Output the (X, Y) coordinate of the center of the cell containing the given text.  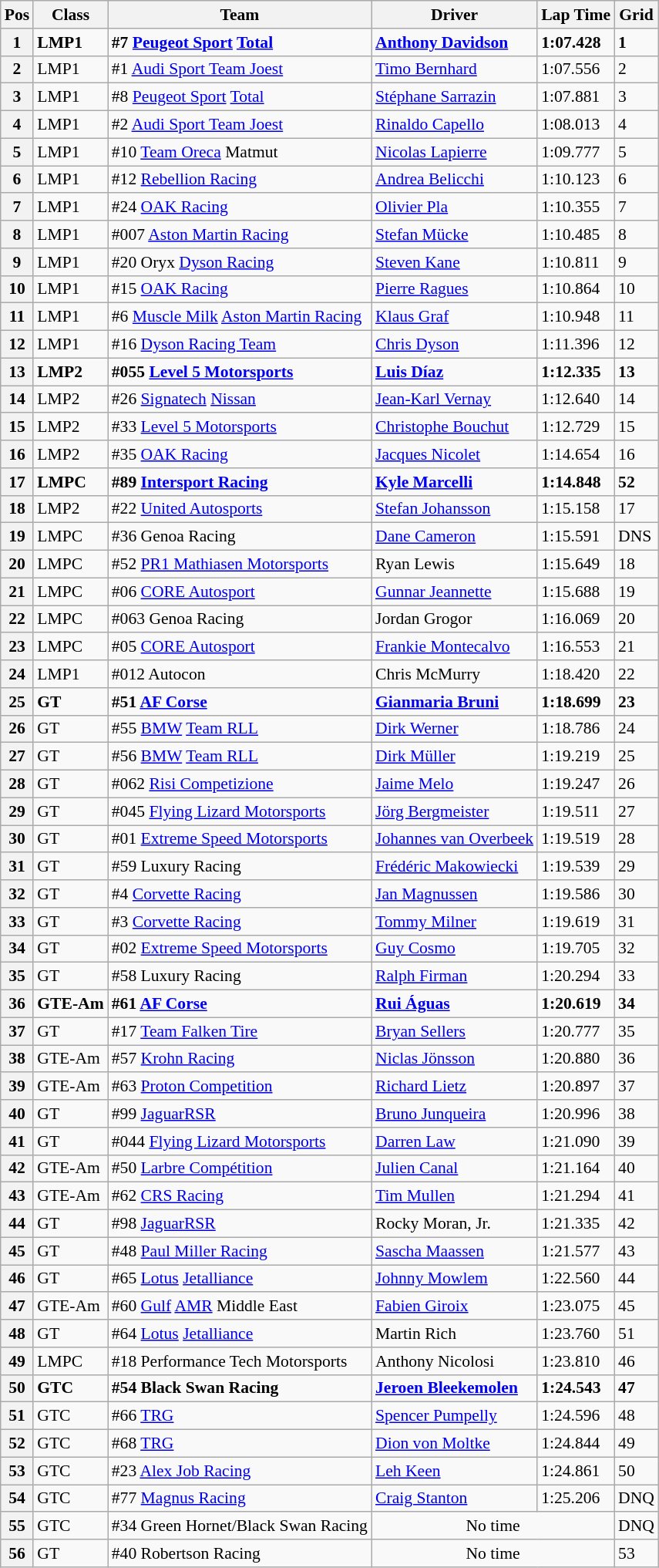
1:07.428 (576, 42)
#1 Audi Sport Team Joest (240, 69)
Rui Águas (455, 1004)
#64 Lotus Jetalliance (240, 1334)
#18 Performance Tech Motorsports (240, 1361)
#89 Intersport Racing (240, 482)
Jaime Melo (455, 784)
#33 Level 5 Motorsports (240, 427)
#40 Robertson Racing (240, 1553)
1:10.864 (576, 289)
#34 Green Hornet/Black Swan Racing (240, 1526)
1:19.519 (576, 839)
1:10.811 (576, 262)
1:08.013 (576, 125)
Tim Mullen (455, 1196)
Bruno Junqueira (455, 1114)
1:09.777 (576, 152)
#68 TRG (240, 1444)
1:20.619 (576, 1004)
#16 Dyson Racing Team (240, 345)
#55 BMW Team RLL (240, 729)
#98 JaguarRSR (240, 1224)
Tommy Milner (455, 922)
1:20.777 (576, 1031)
#54 Black Swan Racing (240, 1388)
Jörg Bergmeister (455, 811)
Christophe Bouchut (455, 427)
1:21.294 (576, 1196)
1:19.539 (576, 867)
#2 Audi Sport Team Joest (240, 125)
Jeroen Bleekemolen (455, 1388)
Jean-Karl Vernay (455, 400)
1:24.543 (576, 1388)
1:18.786 (576, 729)
1:15.591 (576, 537)
#7 Peugeot Sport Total (240, 42)
Stefan Mücke (455, 234)
1:07.556 (576, 69)
1:07.881 (576, 97)
Julien Canal (455, 1168)
Olivier Pla (455, 207)
#77 Magnus Racing (240, 1499)
56 (17, 1553)
#15 OAK Racing (240, 289)
Anthony Davidson (455, 42)
1:16.069 (576, 619)
#6 Muscle Milk Aston Martin Racing (240, 317)
1:10.355 (576, 207)
1:25.206 (576, 1499)
#58 Luxury Racing (240, 976)
1:21.335 (576, 1224)
1:21.090 (576, 1141)
1:20.996 (576, 1114)
#3 Corvette Racing (240, 922)
Team (240, 15)
Craig Stanton (455, 1499)
1:22.560 (576, 1279)
Class (70, 15)
Gianmaria Bruni (455, 702)
Jacques Nicolet (455, 454)
Johannes van Overbeek (455, 839)
#26 Signatech Nissan (240, 400)
Gunnar Jeannette (455, 592)
#52 PR1 Mathiasen Motorsports (240, 565)
Pierre Ragues (455, 289)
#59 Luxury Racing (240, 867)
#56 BMW Team RLL (240, 757)
1:19.586 (576, 894)
1:21.164 (576, 1168)
Timo Bernhard (455, 69)
55 (17, 1526)
1:20.897 (576, 1087)
#50 Larbre Compétition (240, 1168)
1:18.420 (576, 674)
Rocky Moran, Jr. (455, 1224)
Jordan Grogor (455, 619)
Dirk Müller (455, 757)
#01 Extreme Speed Motorsports (240, 839)
1:15.649 (576, 565)
1:12.729 (576, 427)
1:19.619 (576, 922)
#22 United Autosports (240, 509)
#24 OAK Racing (240, 207)
1:20.294 (576, 976)
Bryan Sellers (455, 1031)
#007 Aston Martin Racing (240, 234)
Driver (455, 15)
54 (17, 1499)
1:20.880 (576, 1059)
Leh Keen (455, 1471)
Chris McMurry (455, 674)
#062 Risi Competizione (240, 784)
1:11.396 (576, 345)
Jan Magnussen (455, 894)
Anthony Nicolosi (455, 1361)
1:19.705 (576, 949)
1:16.553 (576, 647)
Fabien Giroix (455, 1307)
1:18.699 (576, 702)
Grid (637, 15)
1:10.948 (576, 317)
#044 Flying Lizard Motorsports (240, 1141)
#17 Team Falken Tire (240, 1031)
Ryan Lewis (455, 565)
#10 Team Oreca Matmut (240, 152)
#35 OAK Racing (240, 454)
#06 CORE Autosport (240, 592)
Frédéric Makowiecki (455, 867)
1:21.577 (576, 1251)
Niclas Jönsson (455, 1059)
#8 Peugeot Sport Total (240, 97)
#48 Paul Miller Racing (240, 1251)
Chris Dyson (455, 345)
#36 Genoa Racing (240, 537)
Stéphane Sarrazin (455, 97)
Dion von Moltke (455, 1444)
1:24.844 (576, 1444)
#66 TRG (240, 1416)
1:15.688 (576, 592)
#4 Corvette Racing (240, 894)
Luis Díaz (455, 372)
#012 Autocon (240, 674)
Andrea Belicchi (455, 180)
1:19.247 (576, 784)
1:23.810 (576, 1361)
Spencer Pumpelly (455, 1416)
#05 CORE Autosport (240, 647)
1:23.760 (576, 1334)
1:12.335 (576, 372)
Steven Kane (455, 262)
Pos (17, 15)
#51 AF Corse (240, 702)
Darren Law (455, 1141)
Richard Lietz (455, 1087)
Frankie Montecalvo (455, 647)
#055 Level 5 Motorsports (240, 372)
1:19.511 (576, 811)
#99 JaguarRSR (240, 1114)
#20 Oryx Dyson Racing (240, 262)
1:24.596 (576, 1416)
Klaus Graf (455, 317)
Dane Cameron (455, 537)
Ralph Firman (455, 976)
1:10.123 (576, 180)
1:14.848 (576, 482)
#02 Extreme Speed Motorsports (240, 949)
#57 Krohn Racing (240, 1059)
#65 Lotus Jetalliance (240, 1279)
Lap Time (576, 15)
Kyle Marcelli (455, 482)
#23 Alex Job Racing (240, 1471)
Guy Cosmo (455, 949)
Johnny Mowlem (455, 1279)
DNS (637, 537)
Stefan Johansson (455, 509)
Dirk Werner (455, 729)
Nicolas Lapierre (455, 152)
1:19.219 (576, 757)
1:15.158 (576, 509)
Martin Rich (455, 1334)
#61 AF Corse (240, 1004)
#60 Gulf AMR Middle East (240, 1307)
#12 Rebellion Racing (240, 180)
1:23.075 (576, 1307)
1:12.640 (576, 400)
#063 Genoa Racing (240, 619)
1:10.485 (576, 234)
#63 Proton Competition (240, 1087)
#045 Flying Lizard Motorsports (240, 811)
Sascha Maassen (455, 1251)
1:14.654 (576, 454)
1:24.861 (576, 1471)
#62 CRS Racing (240, 1196)
Rinaldo Capello (455, 125)
